Detect which cell encompasses the target text, then output its [X, Y] center coordinate. 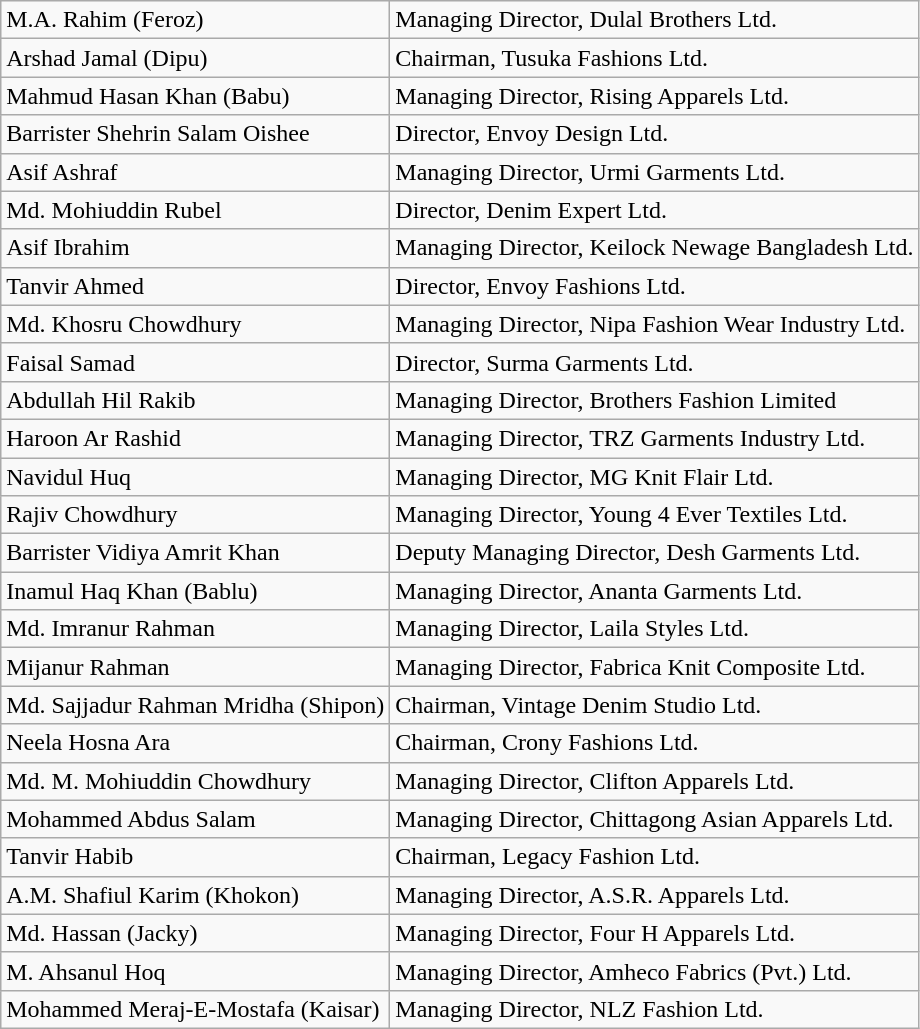
Managing Director, Four H Apparels Ltd. [654, 933]
Mohammed Abdus Salam [196, 819]
Md. Khosru Chowdhury [196, 324]
Mijanur Rahman [196, 667]
A.M. Shafiul Karim (Khokon) [196, 895]
Arshad Jamal (Dipu) [196, 58]
Mahmud Hasan Khan (Babu) [196, 96]
Faisal Samad [196, 362]
Abdullah Hil Rakib [196, 400]
Md. Imranur Rahman [196, 629]
Md. Mohiuddin Rubel [196, 210]
Haroon Ar Rashid [196, 438]
Chairman, Crony Fashions Ltd. [654, 743]
Asif Ashraf [196, 172]
M.A. Rahim (Feroz) [196, 20]
Asif Ibrahim [196, 248]
Barrister Shehrin Salam Oishee [196, 134]
Md. M. Mohiuddin Chowdhury [196, 781]
Managing Director, Ananta Garments Ltd. [654, 591]
Managing Director, Laila Styles Ltd. [654, 629]
Managing Director, Chittagong Asian Apparels Ltd. [654, 819]
Barrister Vidiya Amrit Khan [196, 553]
Managing Director, Dulal Brothers Ltd. [654, 20]
Managing Director, Urmi Garments Ltd. [654, 172]
Director, Surma Garments Ltd. [654, 362]
Managing Director, A.S.R. Apparels Ltd. [654, 895]
Director, Envoy Fashions Ltd. [654, 286]
Managing Director, MG Knit Flair Ltd. [654, 477]
Director, Envoy Design Ltd. [654, 134]
Managing Director, Nipa Fashion Wear Industry Ltd. [654, 324]
Md. Sajjadur Rahman Mridha (Shipon) [196, 705]
Managing Director, Keilock Newage Bangladesh Ltd. [654, 248]
Managing Director, Clifton Apparels Ltd. [654, 781]
Managing Director, Rising Apparels Ltd. [654, 96]
Managing Director, Young 4 Ever Textiles Ltd. [654, 515]
Chairman, Legacy Fashion Ltd. [654, 857]
Mohammed Meraj-E-Mostafa (Kaisar) [196, 1009]
Rajiv Chowdhury [196, 515]
Tanvir Ahmed [196, 286]
Inamul Haq Khan (Bablu) [196, 591]
Neela Hosna Ara [196, 743]
Director, Denim Expert Ltd. [654, 210]
Navidul Huq [196, 477]
Md. Hassan (Jacky) [196, 933]
Managing Director, Fabrica Knit Composite Ltd. [654, 667]
Managing Director, NLZ Fashion Ltd. [654, 1009]
M. Ahsanul Hoq [196, 971]
Managing Director, TRZ Garments Industry Ltd. [654, 438]
Managing Director, Brothers Fashion Limited [654, 400]
Tanvir Habib [196, 857]
Chairman, Vintage Denim Studio Ltd. [654, 705]
Managing Director, Amheco Fabrics (Pvt.) Ltd. [654, 971]
Deputy Managing Director, Desh Garments Ltd. [654, 553]
Chairman, Tusuka Fashions Ltd. [654, 58]
